Return the [x, y] coordinate for the center point of the cell that contains the specified text.  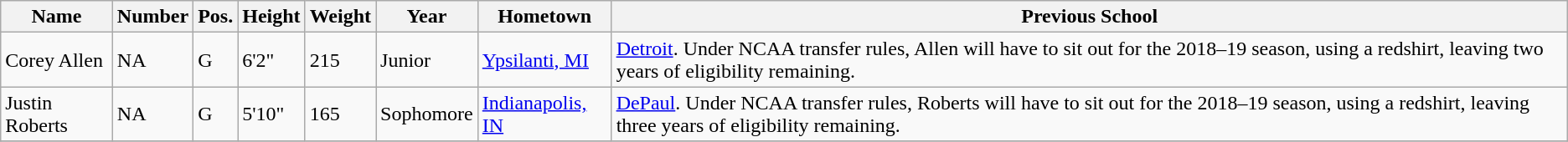
Name [57, 17]
Detroit. Under NCAA transfer rules, Allen will have to sit out for the 2018–19 season, using a redshirt, leaving two years of eligibility remaining. [1089, 60]
Year [427, 17]
Justin Roberts [57, 114]
215 [340, 60]
Pos. [216, 17]
Weight [340, 17]
Indianapolis, IN [544, 114]
Ypsilanti, MI [544, 60]
165 [340, 114]
5'10" [271, 114]
Junior [427, 60]
Hometown [544, 17]
Corey Allen [57, 60]
Sophomore [427, 114]
Previous School [1089, 17]
Number [152, 17]
6'2" [271, 60]
Height [271, 17]
